Output the [x, y] coordinate of the center of the cell containing the given text.  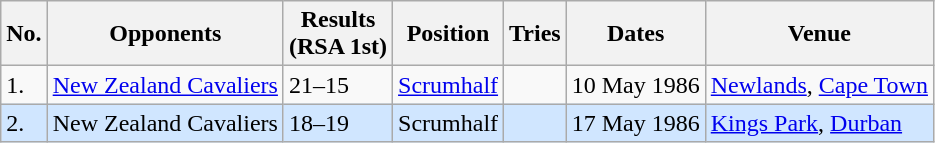
Kings Park, Durban [819, 123]
Position [448, 34]
Dates [636, 34]
Tries [536, 34]
Newlands, Cape Town [819, 85]
2. [24, 123]
Venue [819, 34]
18–19 [338, 123]
21–15 [338, 85]
Results (RSA 1st) [338, 34]
17 May 1986 [636, 123]
1. [24, 85]
Opponents [165, 34]
10 May 1986 [636, 85]
No. [24, 34]
